Search for the cell housing the specified text and yield its (X, Y) center coordinate. 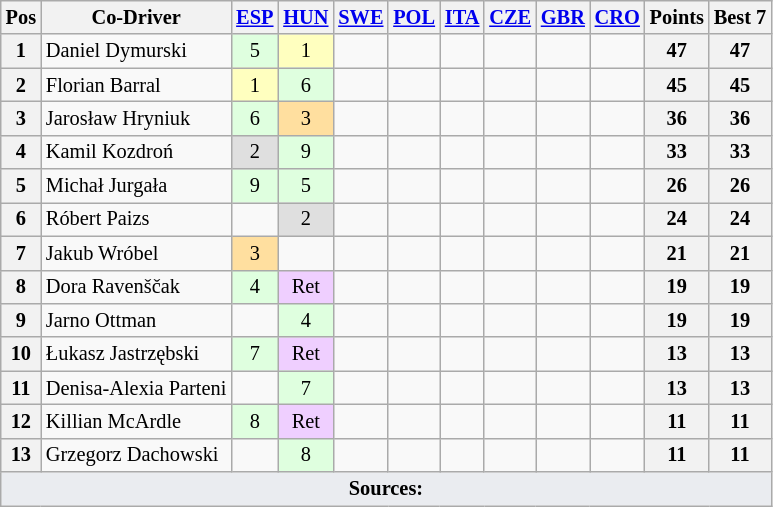
Róbert Paizs (136, 219)
10 (21, 354)
Łukasz Jastrzębski (136, 354)
Jakub Wróbel (136, 253)
Best 7 (740, 17)
CRO (618, 17)
Killian McArdle (136, 421)
ESP (254, 17)
Pos (21, 17)
CZE (510, 17)
Points (677, 17)
POL (414, 17)
Kamil Kozdroń (136, 152)
Jarosław Hryniuk (136, 118)
ITA (462, 17)
Sources: (386, 489)
Co-Driver (136, 17)
Michał Jurgała (136, 186)
GBR (563, 17)
Florian Barral (136, 85)
12 (21, 421)
Grzegorz Dachowski (136, 455)
HUN (306, 17)
Dora Ravenščak (136, 287)
Denisa-Alexia Parteni (136, 388)
SWE (360, 17)
Jarno Ottman (136, 320)
Daniel Dymurski (136, 51)
